Identify which cell holds the provided text, then report its (x, y) central coordinate. 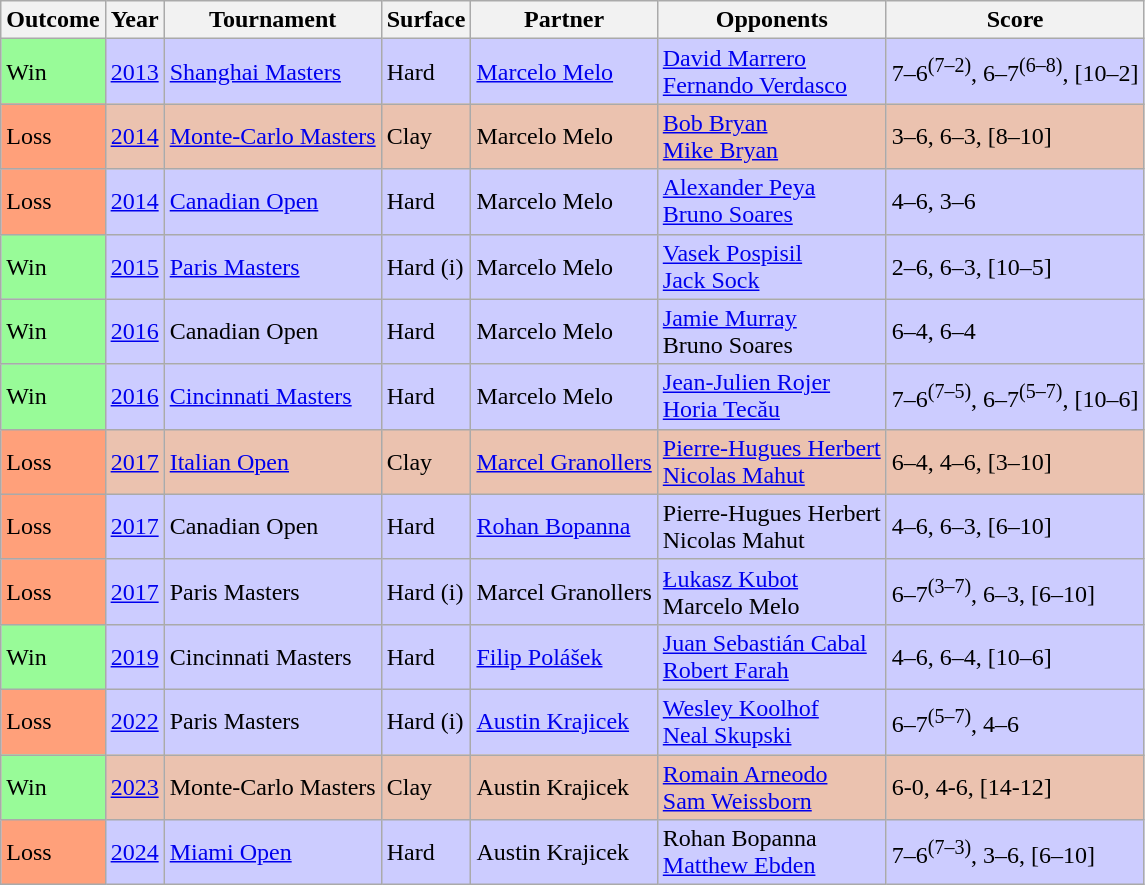
Vasek Pospisil Jack Sock (772, 266)
Juan Sebastián Cabal Robert Farah (772, 656)
Shanghai Masters (272, 72)
Jean-Julien Rojer Horia Tecău (772, 396)
6–4, 4–6, [3–10] (1015, 462)
Bob Bryan Mike Bryan (772, 136)
6-0, 4-6, [14-12] (1015, 786)
Jamie Murray Bruno Soares (772, 332)
Italian Open (272, 462)
Partner (564, 20)
Łukasz Kubot Marcelo Melo (772, 592)
Tournament (272, 20)
Score (1015, 20)
4–6, 3–6 (1015, 202)
Outcome (53, 20)
Rohan Bopanna (564, 526)
Rohan Bopanna Matthew Ebden (772, 852)
7–6(7–5), 6–7(5–7), [10–6] (1015, 396)
4–6, 6–3, [6–10] (1015, 526)
2022 (134, 722)
2024 (134, 852)
2–6, 6–3, [10–5] (1015, 266)
Miami Open (272, 852)
6–4, 6–4 (1015, 332)
2015 (134, 266)
Year (134, 20)
2019 (134, 656)
Romain Arneodo Sam Weissborn (772, 786)
Filip Polášek (564, 656)
4–6, 6–4, [10–6] (1015, 656)
David Marrero Fernando Verdasco (772, 72)
6–7(3–7), 6–3, [6–10] (1015, 592)
6–7(5–7), 4–6 (1015, 722)
Surface (426, 20)
Opponents (772, 20)
Alexander Peya Bruno Soares (772, 202)
Wesley Koolhof Neal Skupski (772, 722)
3–6, 6–3, [8–10] (1015, 136)
2013 (134, 72)
7–6(7–3), 3–6, [6–10] (1015, 852)
2023 (134, 786)
7–6(7–2), 6–7(6–8), [10–2] (1015, 72)
